Capture the cell that displays the provided text and extract its (X, Y) central coordinate. 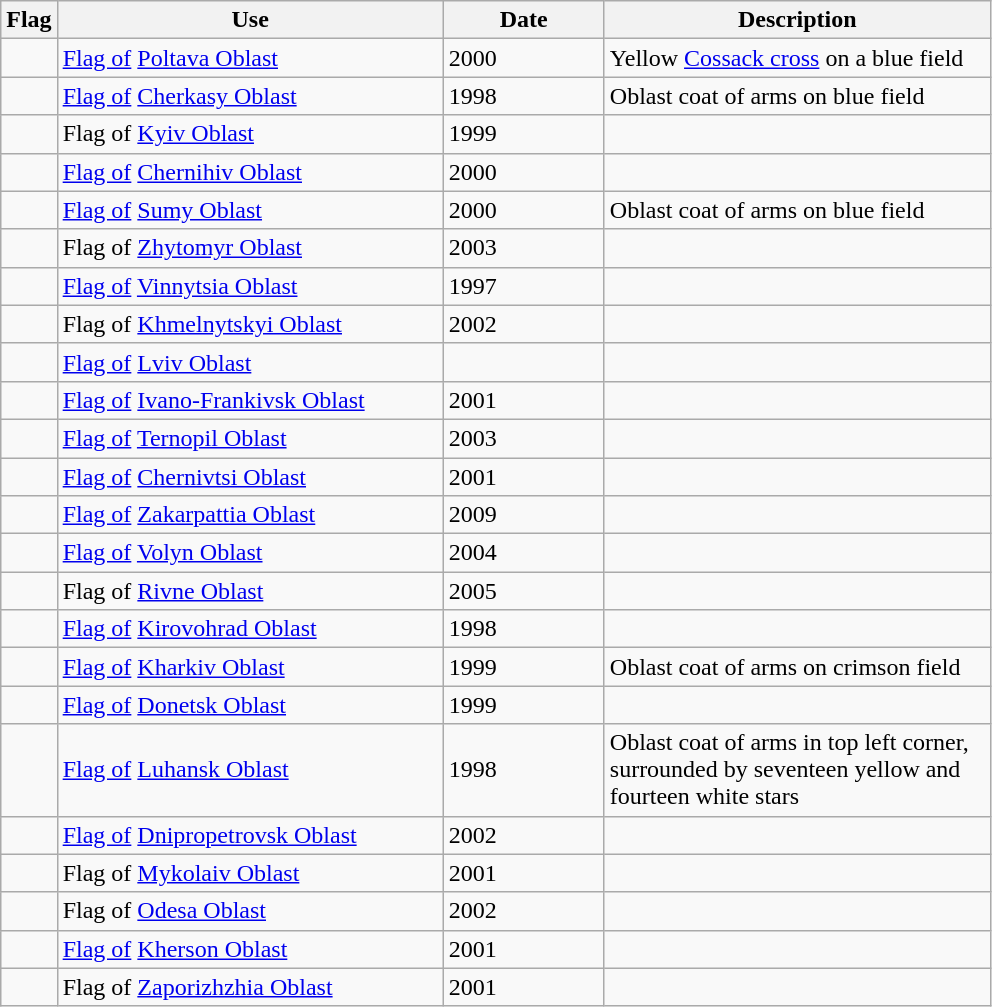
Flag of Kharkiv Oblast (250, 667)
Flag of Poltava Oblast (250, 58)
Flag of Zhytomyr Oblast (250, 248)
Flag of Lviv Oblast (250, 362)
Oblast coat of arms on crimson field (797, 667)
Flag of Kyiv Oblast (250, 134)
Flag of Volyn Oblast (250, 553)
Description (797, 20)
Flag of Vinnytsia Oblast (250, 286)
Flag of Khmelnytskyi Oblast (250, 324)
Flag of Ivano-Frankivsk Oblast (250, 400)
Oblast coat of arms in top left corner, surrounded by seventeen yellow and fourteen white stars (797, 770)
Flag (29, 20)
Date (524, 20)
2009 (524, 515)
Flag of Sumy Oblast (250, 210)
Flag of Donetsk Oblast (250, 705)
Flag of Kherson Oblast (250, 949)
2004 (524, 553)
Flag of Chernivtsi Oblast (250, 477)
Flag of Luhansk Oblast (250, 770)
Flag of Ternopil Oblast (250, 438)
Flag of Odesa Oblast (250, 911)
Flag of Cherkasy Oblast (250, 96)
Yellow Cossack cross on a blue field (797, 58)
Flag of Kirovohrad Oblast (250, 629)
Flag of Dnipropetrovsk Oblast (250, 835)
Flag of Zakarpattia Oblast (250, 515)
Flag of Rivne Oblast (250, 591)
2005 (524, 591)
Use (250, 20)
Flag of Mykolaiv Oblast (250, 873)
1997 (524, 286)
Flag of Chernihiv Oblast (250, 172)
Flag of Zaporizhzhia Oblast (250, 987)
